Return (x, y) of the center of cell containing provided text 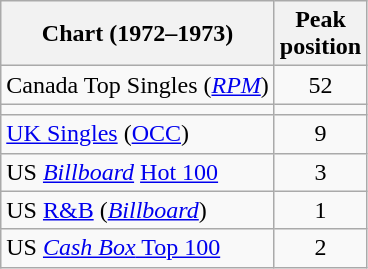
2 (320, 248)
52 (320, 85)
9 (320, 134)
1 (320, 210)
3 (320, 172)
Peakposition (320, 34)
US Billboard Hot 100 (138, 172)
Chart (1972–1973) (138, 34)
Canada Top Singles (RPM) (138, 85)
US R&B (Billboard) (138, 210)
US Cash Box Top 100 (138, 248)
UK Singles (OCC) (138, 134)
